Provide the (x, y) coordinate of the cell's center where the given text is located.  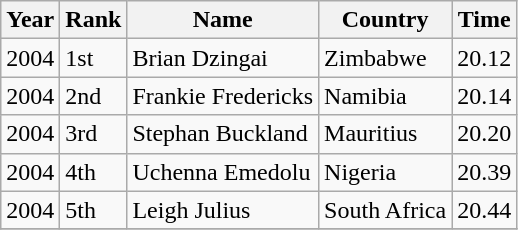
Year (30, 20)
Zimbabwe (386, 58)
2nd (94, 96)
Stephan Buckland (223, 134)
Name (223, 20)
Time (484, 20)
5th (94, 210)
20.44 (484, 210)
20.20 (484, 134)
20.14 (484, 96)
4th (94, 172)
Leigh Julius (223, 210)
Frankie Fredericks (223, 96)
Mauritius (386, 134)
Brian Dzingai (223, 58)
20.39 (484, 172)
Namibia (386, 96)
Nigeria (386, 172)
South Africa (386, 210)
Rank (94, 20)
1st (94, 58)
Uchenna Emedolu (223, 172)
20.12 (484, 58)
3rd (94, 134)
Country (386, 20)
